Determine the (x, y) coordinate at the center of the cell enclosing the given text.  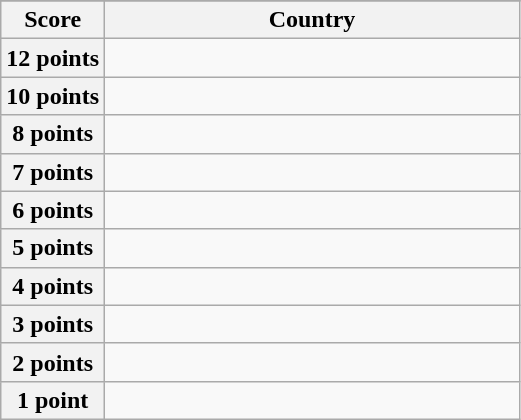
7 points (53, 172)
12 points (53, 58)
5 points (53, 248)
3 points (53, 324)
Country (312, 20)
Score (53, 20)
2 points (53, 362)
10 points (53, 96)
1 point (53, 400)
8 points (53, 134)
4 points (53, 286)
6 points (53, 210)
